Search for the cell housing the specified text and yield its (X, Y) center coordinate. 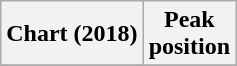
Chart (2018) (72, 34)
Peak position (189, 34)
